Search for the cell housing the specified text and yield its (x, y) center coordinate. 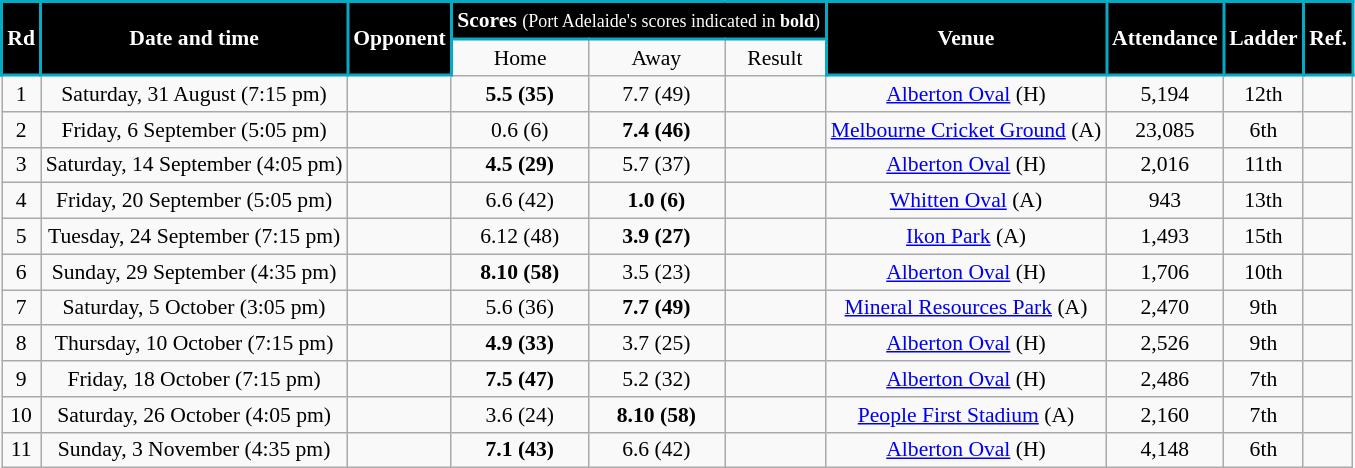
4.9 (33) (520, 344)
23,085 (1164, 130)
1,706 (1164, 272)
1.0 (6) (656, 201)
7.1 (43) (520, 450)
Friday, 6 September (5:05 pm) (194, 130)
Rd (22, 39)
943 (1164, 201)
5.7 (37) (656, 165)
6 (22, 272)
7 (22, 308)
Mineral Resources Park (A) (966, 308)
11 (22, 450)
Ref. (1328, 39)
10 (22, 415)
Opponent (399, 39)
Scores (Port Adelaide's scores indicated in bold) (638, 20)
Result (776, 57)
Ladder (1263, 39)
Saturday, 14 September (4:05 pm) (194, 165)
Ikon Park (A) (966, 237)
9 (22, 379)
Sunday, 29 September (4:35 pm) (194, 272)
1,493 (1164, 237)
5.6 (36) (520, 308)
10th (1263, 272)
Friday, 18 October (7:15 pm) (194, 379)
2,016 (1164, 165)
Saturday, 5 October (3:05 pm) (194, 308)
Thursday, 10 October (7:15 pm) (194, 344)
4.5 (29) (520, 165)
Saturday, 31 August (7:15 pm) (194, 93)
Saturday, 26 October (4:05 pm) (194, 415)
2,526 (1164, 344)
Tuesday, 24 September (7:15 pm) (194, 237)
11th (1263, 165)
6.12 (48) (520, 237)
Whitten Oval (A) (966, 201)
Attendance (1164, 39)
4 (22, 201)
3.6 (24) (520, 415)
13th (1263, 201)
3.5 (23) (656, 272)
3.7 (25) (656, 344)
Sunday, 3 November (4:35 pm) (194, 450)
2,160 (1164, 415)
Home (520, 57)
People First Stadium (A) (966, 415)
1 (22, 93)
2 (22, 130)
5 (22, 237)
Melbourne Cricket Ground (A) (966, 130)
5.2 (32) (656, 379)
7.5 (47) (520, 379)
Venue (966, 39)
4,148 (1164, 450)
0.6 (6) (520, 130)
5,194 (1164, 93)
12th (1263, 93)
7.4 (46) (656, 130)
8 (22, 344)
3 (22, 165)
2,470 (1164, 308)
Date and time (194, 39)
15th (1263, 237)
3.9 (27) (656, 237)
5.5 (35) (520, 93)
2,486 (1164, 379)
Friday, 20 September (5:05 pm) (194, 201)
Away (656, 57)
